Return [x, y] of the center of cell containing provided text 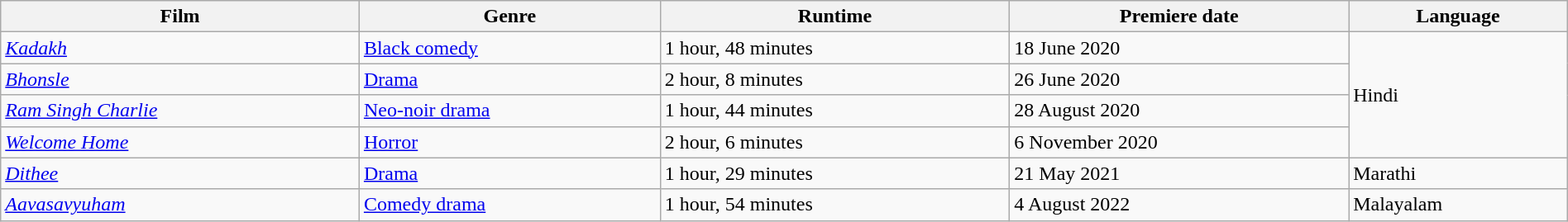
Horror [509, 142]
Black comedy [509, 48]
Comedy drama [509, 205]
Dithee [180, 173]
Hindi [1459, 95]
Marathi [1459, 173]
Film [180, 17]
Kadakh [180, 48]
Welcome Home [180, 142]
1 hour, 29 minutes [835, 173]
4 August 2022 [1179, 205]
Ram Singh Charlie [180, 111]
Genre [509, 17]
18 June 2020 [1179, 48]
Neo-noir drama [509, 111]
Runtime [835, 17]
1 hour, 48 minutes [835, 48]
Bhonsle [180, 79]
Premiere date [1179, 17]
1 hour, 44 minutes [835, 111]
Malayalam [1459, 205]
26 June 2020 [1179, 79]
2 hour, 8 minutes [835, 79]
28 August 2020 [1179, 111]
2 hour, 6 minutes [835, 142]
Language [1459, 17]
6 November 2020 [1179, 142]
1 hour, 54 minutes [835, 205]
21 May 2021 [1179, 173]
Aavasavyuham [180, 205]
